Extract the (x, y) coordinate from the center of the cell holding the provided text.  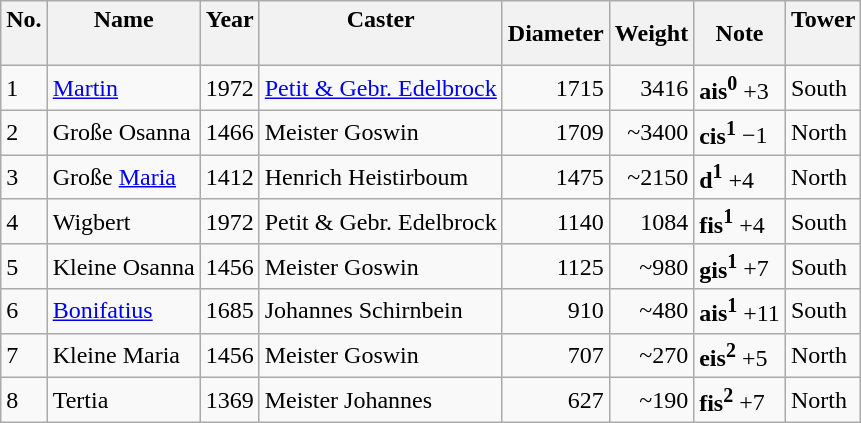
~480 (651, 312)
3416 (651, 88)
Kleine Osanna (124, 266)
Year (230, 34)
d1 +4 (740, 178)
Diameter (556, 34)
fis2 +7 (740, 400)
1466 (230, 132)
1125 (556, 266)
Tertia (124, 400)
~3400 (651, 132)
Caster (380, 34)
Große Osanna (124, 132)
4 (24, 222)
~980 (651, 266)
Note (740, 34)
5 (24, 266)
fis1 +4 (740, 222)
ais1 +11 (740, 312)
Name (124, 34)
1084 (651, 222)
Henrich Heistirboum (380, 178)
2 (24, 132)
1709 (556, 132)
~190 (651, 400)
3 (24, 178)
Martin (124, 88)
ais0 +3 (740, 88)
Wigbert (124, 222)
910 (556, 312)
cis1 −1 (740, 132)
1685 (230, 312)
Meister Johannes (380, 400)
Weight (651, 34)
No. (24, 34)
1369 (230, 400)
~270 (651, 356)
1 (24, 88)
1715 (556, 88)
Kleine Maria (124, 356)
Tower (823, 34)
8 (24, 400)
6 (24, 312)
707 (556, 356)
Bonifatius (124, 312)
627 (556, 400)
~2150 (651, 178)
1412 (230, 178)
Große Maria (124, 178)
eis2 +5 (740, 356)
Johannes Schirnbein (380, 312)
1140 (556, 222)
1475 (556, 178)
gis1 +7 (740, 266)
7 (24, 356)
